Capture the cell that displays the provided text and extract its (X, Y) central coordinate. 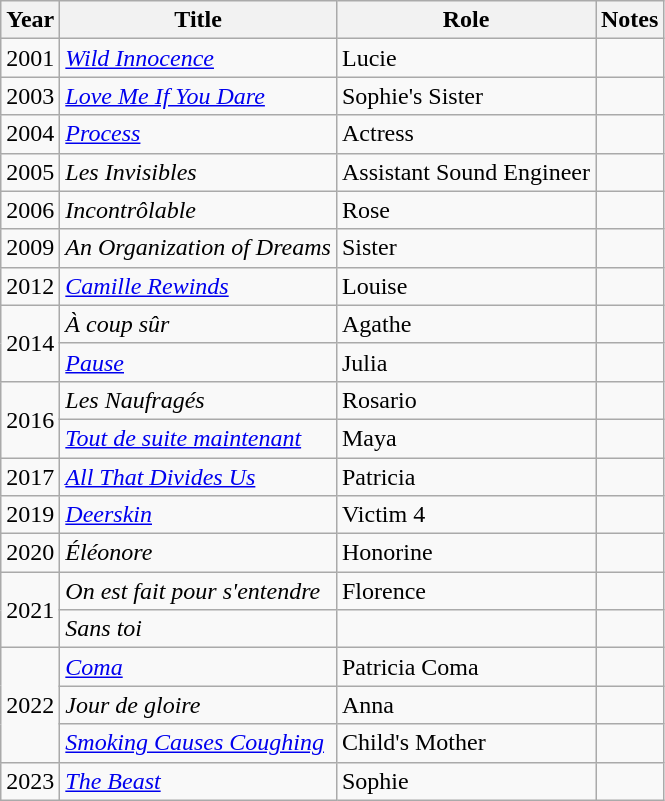
2003 (30, 96)
The Beast (198, 781)
2005 (30, 172)
All That Divides Us (198, 477)
Agathe (466, 324)
Process (198, 134)
Lucie (466, 58)
2019 (30, 515)
2023 (30, 781)
Florence (466, 591)
2020 (30, 553)
On est fait pour s'entendre (198, 591)
2009 (30, 248)
Maya (466, 438)
Sophie (466, 781)
2012 (30, 286)
Rosario (466, 400)
Sister (466, 248)
Camille Rewinds (198, 286)
2006 (30, 210)
Title (198, 20)
Rose (466, 210)
2017 (30, 477)
Les Naufragés (198, 400)
Victim 4 (466, 515)
Sophie's Sister (466, 96)
Assistant Sound Engineer (466, 172)
2021 (30, 610)
À coup sûr (198, 324)
Notes (630, 20)
Pause (198, 362)
Anna (466, 705)
2016 (30, 419)
Julia (466, 362)
2001 (30, 58)
Coma (198, 667)
Role (466, 20)
Patricia (466, 477)
Les Invisibles (198, 172)
Incontrôlable (198, 210)
2014 (30, 343)
Deerskin (198, 515)
Tout de suite maintenant (198, 438)
Honorine (466, 553)
Sans toi (198, 629)
2004 (30, 134)
Jour de gloire (198, 705)
Year (30, 20)
Smoking Causes Coughing (198, 743)
Wild Innocence (198, 58)
Actress (466, 134)
Louise (466, 286)
Éléonore (198, 553)
Patricia Coma (466, 667)
2022 (30, 705)
Child's Mother (466, 743)
Love Me If You Dare (198, 96)
An Organization of Dreams (198, 248)
